Pinpoint the cell where the given text exists, returning its [X, Y] midpoint coordinate. 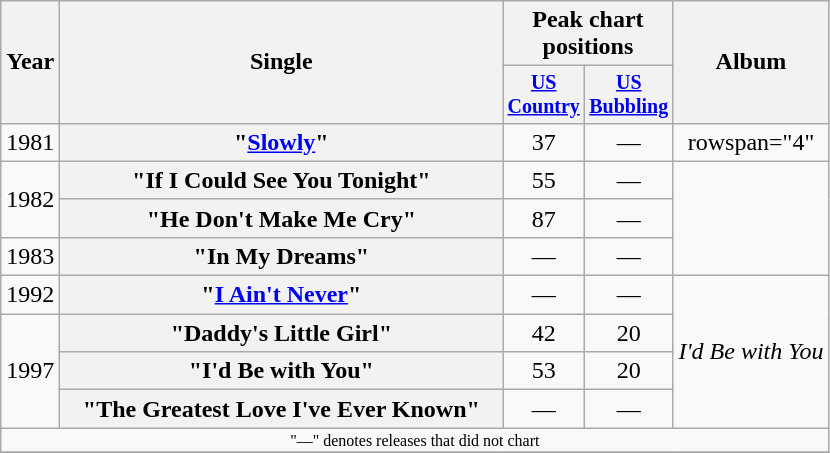
55 [544, 180]
"The Greatest Love I've Ever Known" [282, 409]
rowspan="4" [751, 142]
1997 [30, 371]
"He Don't Make Me Cry" [282, 218]
US Bubbling [629, 94]
42 [544, 333]
"Slowly" [282, 142]
87 [544, 218]
"—" denotes releases that did not chart [415, 440]
"Daddy's Little Girl" [282, 333]
Peak chartpositions [588, 34]
1983 [30, 256]
1981 [30, 142]
"I Ain't Never" [282, 295]
"If I Could See You Tonight" [282, 180]
US Country [544, 94]
Year [30, 62]
1992 [30, 295]
53 [544, 371]
1982 [30, 199]
"In My Dreams" [282, 256]
"I'd Be with You" [282, 371]
Single [282, 62]
Album [751, 62]
I'd Be with You [751, 352]
37 [544, 142]
